Capture the cell that displays the provided text and extract its [X, Y] central coordinate. 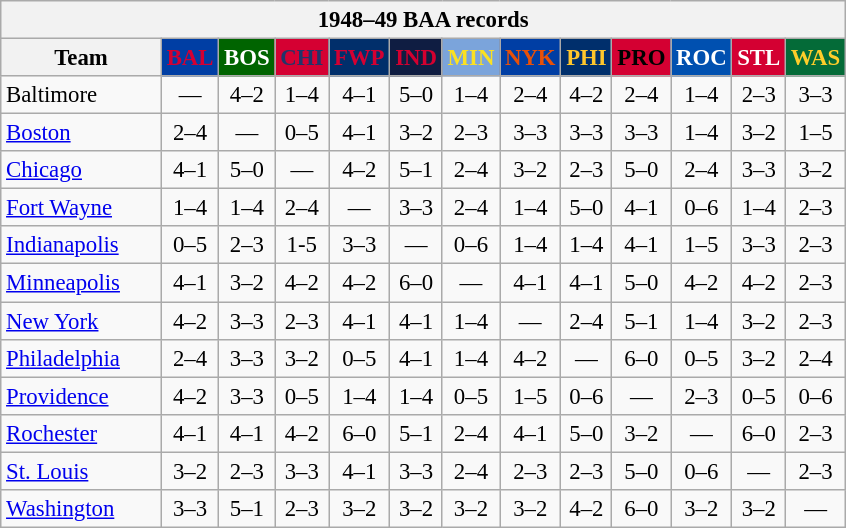
WAS [816, 58]
New York [82, 321]
STL [759, 58]
PRO [642, 58]
Providence [82, 396]
NYK [530, 58]
CHI [302, 58]
Fort Wayne [82, 208]
1948–49 BAA records [424, 20]
FWP [360, 58]
1-5 [302, 245]
Chicago [82, 170]
Team [82, 58]
MIN [470, 58]
Indianapolis [82, 245]
IND [416, 58]
ROC [702, 58]
Boston [82, 133]
Baltimore [82, 95]
BOS [247, 58]
Washington [82, 509]
Philadelphia [82, 358]
BAL [190, 58]
Minneapolis [82, 283]
Rochester [82, 433]
St. Louis [82, 471]
PHI [586, 58]
